Detect which cell encompasses the target text, then output its (x, y) center coordinate. 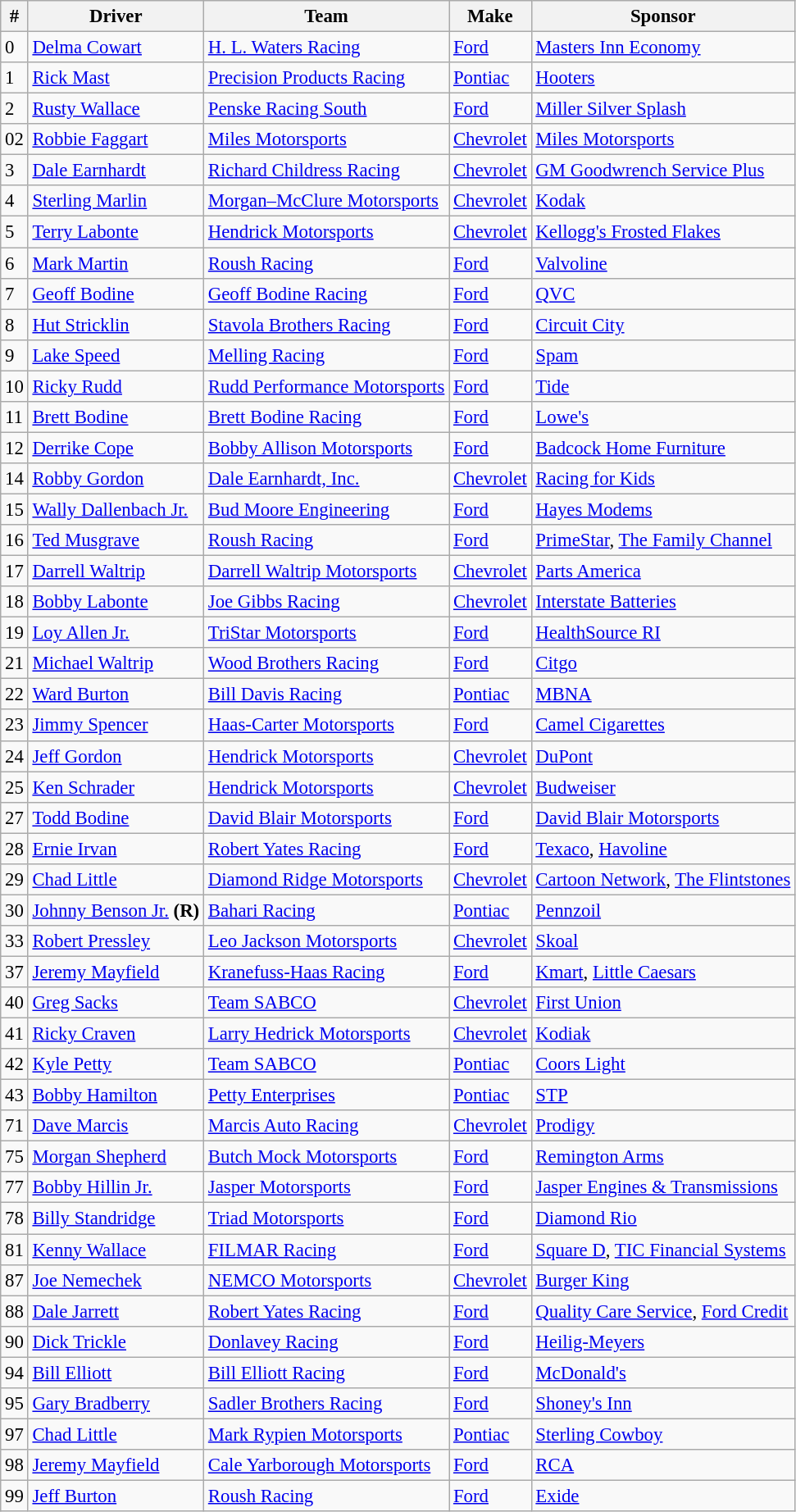
97 (15, 1434)
Brett Bodine Racing (326, 417)
41 (15, 1034)
0 (15, 48)
Remington Arms (663, 1157)
FILMAR Racing (326, 1250)
Darrell Waltrip Motorsports (326, 572)
Skoal (663, 941)
2 (15, 109)
Make (490, 16)
18 (15, 602)
Richard Childress Racing (326, 171)
Penske Racing South (326, 109)
Hooters (663, 78)
Ricky Craven (116, 1034)
Melling Racing (326, 355)
40 (15, 1003)
NEMCO Motorsports (326, 1280)
90 (15, 1341)
Mark Rypien Motorsports (326, 1434)
Dick Trickle (116, 1341)
Camel Cigarettes (663, 726)
Sponsor (663, 16)
Ted Musgrave (116, 540)
16 (15, 540)
99 (15, 1496)
6 (15, 263)
Driver (116, 16)
43 (15, 1095)
Wood Brothers Racing (326, 663)
Bill Elliott Racing (326, 1373)
Bill Elliott (116, 1373)
Lake Speed (116, 355)
Jeff Gordon (116, 756)
Gary Bradberry (116, 1404)
Morgan Shepherd (116, 1157)
Kyle Petty (116, 1064)
Cale Yarborough Motorsports (326, 1465)
Loy Allen Jr. (116, 633)
Kranefuss-Haas Racing (326, 972)
8 (15, 325)
Bud Moore Engineering (326, 509)
Budweiser (663, 787)
Bobby Labonte (116, 602)
75 (15, 1157)
11 (15, 417)
Diamond Ridge Motorsports (326, 880)
Bobby Allison Motorsports (326, 448)
DuPont (663, 756)
27 (15, 817)
Badcock Home Furniture (663, 448)
78 (15, 1218)
Heilig-Meyers (663, 1341)
Cartoon Network, The Flintstones (663, 880)
Darrell Waltrip (116, 572)
Kellogg's Frosted Flakes (663, 232)
Triad Motorsports (326, 1218)
Mark Martin (116, 263)
29 (15, 880)
Joe Gibbs Racing (326, 602)
Sterling Marlin (116, 201)
Circuit City (663, 325)
Robbie Faggart (116, 139)
37 (15, 972)
Ernie Irvan (116, 849)
Sadler Brothers Racing (326, 1404)
87 (15, 1280)
Bahari Racing (326, 910)
Team (326, 16)
Burger King (663, 1280)
Dale Earnhardt, Inc. (326, 479)
Dale Earnhardt (116, 171)
Johnny Benson Jr. (R) (116, 910)
95 (15, 1404)
Greg Sacks (116, 1003)
Geoff Bodine Racing (326, 294)
Ricky Rudd (116, 386)
24 (15, 756)
GM Goodwrench Service Plus (663, 171)
Precision Products Racing (326, 78)
17 (15, 572)
Robby Gordon (116, 479)
Dale Jarrett (116, 1311)
Billy Standridge (116, 1218)
Citgo (663, 663)
Morgan–McClure Motorsports (326, 201)
McDonald's (663, 1373)
Ken Schrader (116, 787)
30 (15, 910)
Rudd Performance Motorsports (326, 386)
42 (15, 1064)
Jasper Engines & Transmissions (663, 1188)
Ward Burton (116, 695)
Texaco, Havoline (663, 849)
81 (15, 1250)
RCA (663, 1465)
Rusty Wallace (116, 109)
Pennzoil (663, 910)
Haas-Carter Motorsports (326, 726)
5 (15, 232)
Square D, TIC Financial Systems (663, 1250)
19 (15, 633)
1 (15, 78)
21 (15, 663)
Marcis Auto Racing (326, 1126)
Dave Marcis (116, 1126)
15 (15, 509)
PrimeStar, The Family Channel (663, 540)
Masters Inn Economy (663, 48)
Lowe's (663, 417)
Miller Silver Splash (663, 109)
4 (15, 201)
# (15, 16)
Kenny Wallace (116, 1250)
H. L. Waters Racing (326, 48)
Quality Care Service, Ford Credit (663, 1311)
QVC (663, 294)
Delma Cowart (116, 48)
14 (15, 479)
Parts America (663, 572)
Racing for Kids (663, 479)
Michael Waltrip (116, 663)
Jasper Motorsports (326, 1188)
88 (15, 1311)
Petty Enterprises (326, 1095)
Valvoline (663, 263)
02 (15, 139)
Butch Mock Motorsports (326, 1157)
7 (15, 294)
Rick Mast (116, 78)
Stavola Brothers Racing (326, 325)
23 (15, 726)
71 (15, 1126)
Larry Hedrick Motorsports (326, 1034)
33 (15, 941)
Joe Nemechek (116, 1280)
98 (15, 1465)
94 (15, 1373)
MBNA (663, 695)
Leo Jackson Motorsports (326, 941)
Diamond Rio (663, 1218)
Derrike Cope (116, 448)
Donlavey Racing (326, 1341)
Brett Bodine (116, 417)
22 (15, 695)
3 (15, 171)
First Union (663, 1003)
Terry Labonte (116, 232)
Bill Davis Racing (326, 695)
Kodak (663, 201)
25 (15, 787)
HealthSource RI (663, 633)
Bobby Hillin Jr. (116, 1188)
77 (15, 1188)
Wally Dallenbach Jr. (116, 509)
Jeff Burton (116, 1496)
12 (15, 448)
Kodiak (663, 1034)
9 (15, 355)
Prodigy (663, 1126)
Bobby Hamilton (116, 1095)
Todd Bodine (116, 817)
TriStar Motorsports (326, 633)
10 (15, 386)
STP (663, 1095)
Jimmy Spencer (116, 726)
Geoff Bodine (116, 294)
Sterling Cowboy (663, 1434)
Interstate Batteries (663, 602)
Shoney's Inn (663, 1404)
28 (15, 849)
Spam (663, 355)
Hayes Modems (663, 509)
Coors Light (663, 1064)
Kmart, Little Caesars (663, 972)
Robert Pressley (116, 941)
Exide (663, 1496)
Hut Stricklin (116, 325)
Tide (663, 386)
